Return (x, y) of the center of cell containing provided text 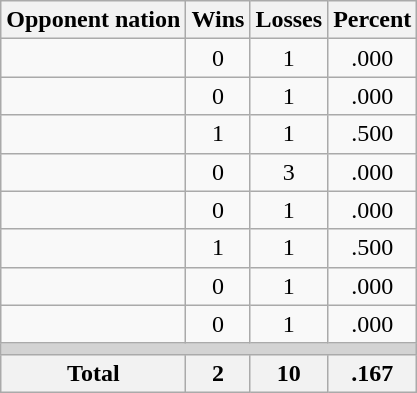
Percent (372, 20)
Losses (289, 20)
2 (218, 373)
Opponent nation (94, 20)
Total (94, 373)
Wins (218, 20)
3 (289, 172)
.167 (372, 373)
10 (289, 373)
